Identify which cell holds the provided text, then report its [X, Y] central coordinate. 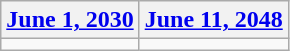
June 11, 2048 [214, 20]
June 1, 2030 [70, 20]
